From the cell containing the given text, extract its center point as (X, Y) coordinate. 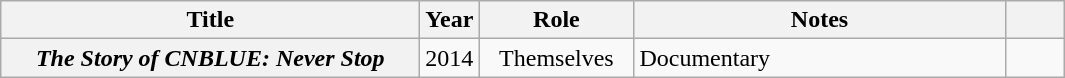
Themselves (556, 58)
Documentary (820, 58)
Year (450, 20)
Notes (820, 20)
Title (210, 20)
2014 (450, 58)
The Story of CNBLUE: Never Stop (210, 58)
Role (556, 20)
